Detect which cell encompasses the target text, then output its (X, Y) center coordinate. 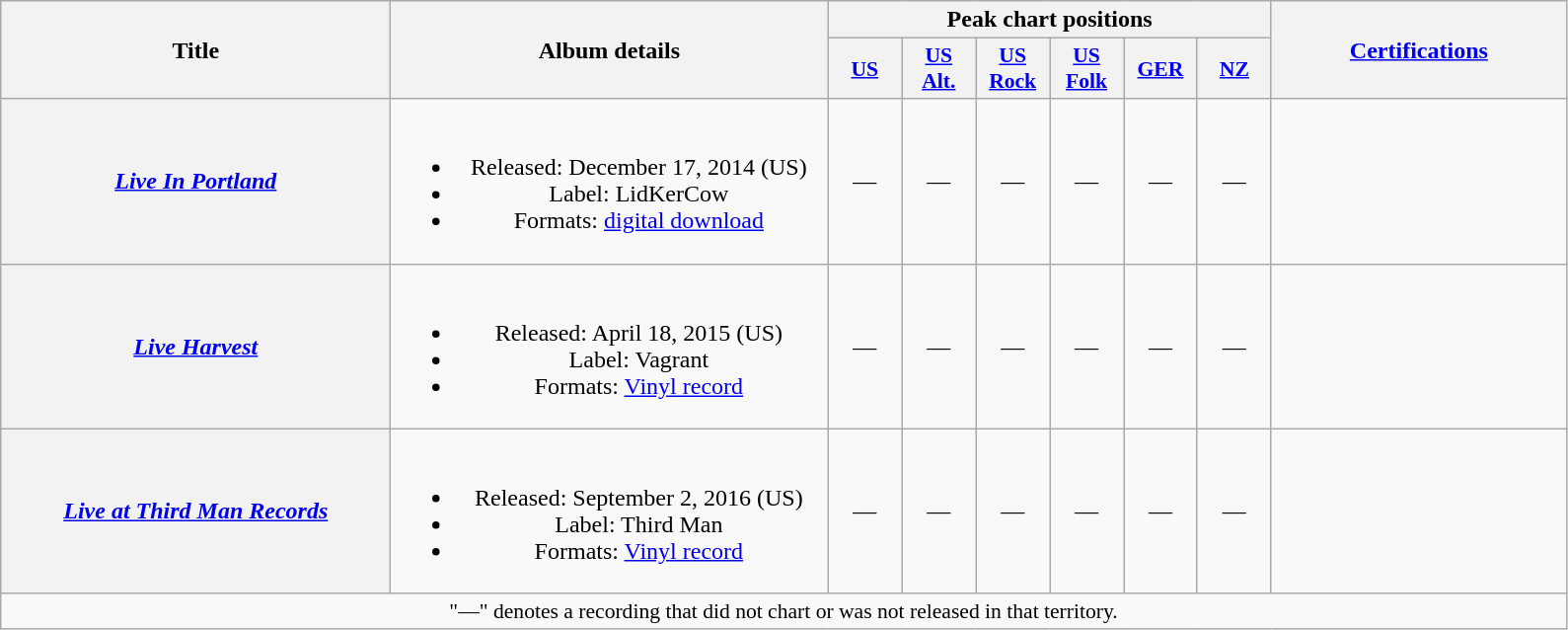
Released: September 2, 2016 (US)Label: Third ManFormats: Vinyl record (610, 512)
Live In Portland (195, 182)
USAlt. (939, 69)
US Folk (1087, 69)
USRock (1012, 69)
Live Harvest (195, 346)
Title (195, 49)
Peak chart positions (1050, 20)
NZ (1233, 69)
US (864, 69)
Certifications (1419, 49)
Live at Third Man Records (195, 512)
"—" denotes a recording that did not chart or was not released in that territory. (784, 611)
Album details (610, 49)
GER (1160, 69)
Released: December 17, 2014 (US)Label: LidKerCowFormats: digital download (610, 182)
Released: April 18, 2015 (US)Label: VagrantFormats: Vinyl record (610, 346)
